Return (X, Y) of the center of cell containing provided text 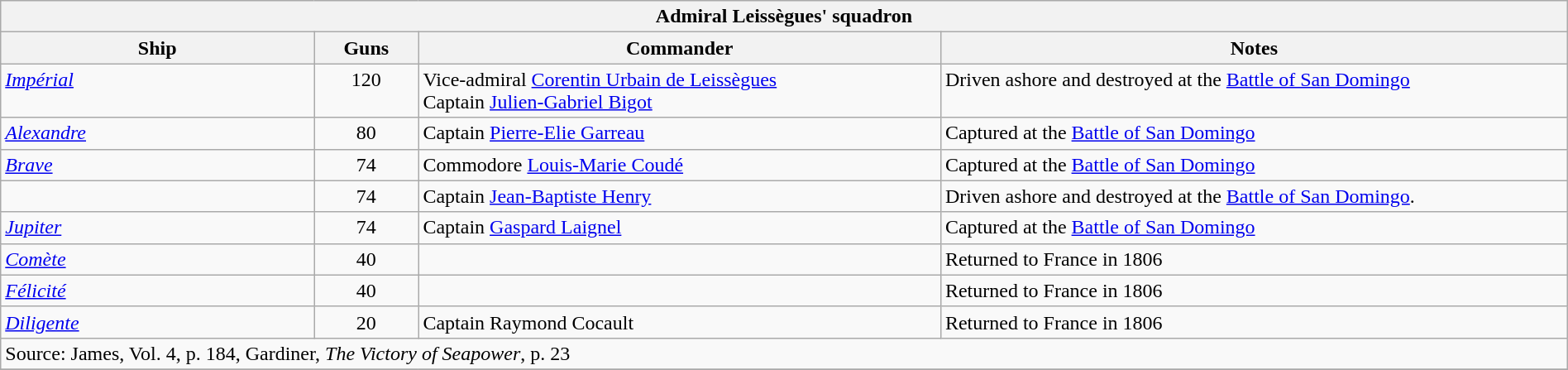
Captain Gaspard Laignel (680, 228)
Captain Pierre-Elie Garreau (680, 133)
Driven ashore and destroyed at the Battle of San Domingo. (1254, 196)
Alexandre (157, 133)
Félicité (157, 291)
Comète (157, 259)
Captain Jean-Baptiste Henry (680, 196)
Ship (157, 48)
Captain Raymond Cocault (680, 322)
Vice-admiral Corentin Urbain de Leissègues Captain Julien-Gabriel Bigot (680, 91)
120 (366, 91)
80 (366, 133)
Diligente (157, 322)
Driven ashore and destroyed at the Battle of San Domingo (1254, 91)
Admiral Leissègues' squadron (784, 17)
Impérial (157, 91)
Brave (157, 165)
Commander (680, 48)
Notes (1254, 48)
20 (366, 322)
Jupiter (157, 228)
Guns (366, 48)
Commodore Louis-Marie Coudé (680, 165)
Source: James, Vol. 4, p. 184, Gardiner, The Victory of Seapower, p. 23 (784, 353)
